Find where the given text appears and provide that cell's center as (x, y) coordinate. 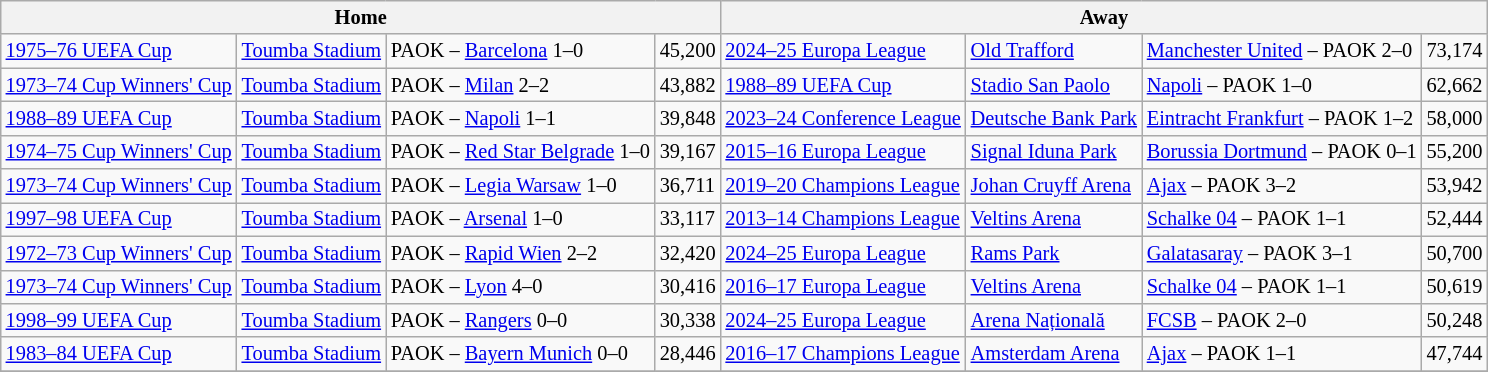
1974–75 Cup Winners' Cup (119, 152)
2016–17 Champions League (844, 354)
FCSB – PAOK 2–0 (1282, 320)
43,882 (688, 85)
33,117 (688, 219)
Home (361, 17)
PAOK – Rangers 0–0 (520, 320)
53,942 (1455, 186)
PAOK – Rapid Wien 2–2 (520, 253)
Galatasaray – PAOK 3–1 (1282, 253)
39,848 (688, 118)
Ajax – PAOK 3–2 (1282, 186)
2013–14 Champions League (844, 219)
Signal Iduna Park (1054, 152)
50,248 (1455, 320)
Stadio San Paolo (1054, 85)
Borussia Dortmund – PAOK 0–1 (1282, 152)
30,416 (688, 287)
Away (1104, 17)
Ajax – PAOK 1–1 (1282, 354)
PAOK – Lyon 4–0 (520, 287)
28,446 (688, 354)
45,200 (688, 51)
1997–98 UEFA Cup (119, 219)
PAOK – Red Star Belgrade 1–0 (520, 152)
1983–84 UEFA Cup (119, 354)
52,444 (1455, 219)
39,167 (688, 152)
2019–20 Champions League (844, 186)
PAOK – Arsenal 1–0 (520, 219)
30,338 (688, 320)
PAOK – Napoli 1–1 (520, 118)
58,000 (1455, 118)
Johan Cruyff Arena (1054, 186)
1972–73 Cup Winners' Cup (119, 253)
Amsterdam Arena (1054, 354)
2015–16 Europa League (844, 152)
62,662 (1455, 85)
Napoli – PAOK 1–0 (1282, 85)
PAOK – Bayern Munich 0–0 (520, 354)
Old Trafford (1054, 51)
2023–24 Conference League (844, 118)
Arena Națională (1054, 320)
36,711 (688, 186)
PAOK – Legia Warsaw 1–0 (520, 186)
Rams Park (1054, 253)
73,174 (1455, 51)
55,200 (1455, 152)
47,744 (1455, 354)
50,619 (1455, 287)
PAOK – Barcelona 1–0 (520, 51)
2016–17 Europa League (844, 287)
Eintracht Frankfurt – PAOK 1–2 (1282, 118)
1998–99 UEFA Cup (119, 320)
Deutsche Bank Park (1054, 118)
1975–76 UEFA Cup (119, 51)
50,700 (1455, 253)
PAOK – Milan 2–2 (520, 85)
32,420 (688, 253)
Manchester United – PAOK 2–0 (1282, 51)
